Extract the (X, Y) coordinate from the center of the cell holding the provided text.  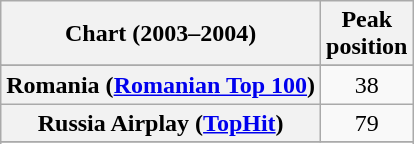
Chart (2003–2004) (161, 34)
Russia Airplay (TopHit) (161, 123)
Romania (Romanian Top 100) (161, 85)
38 (367, 85)
79 (367, 123)
Peak position (367, 34)
